Pinpoint the cell where the given text exists, returning its (x, y) midpoint coordinate. 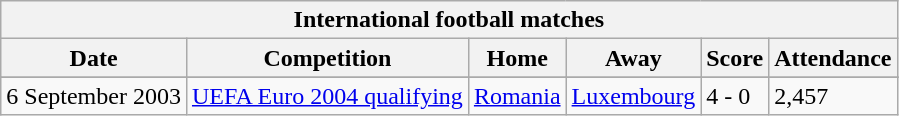
UEFA Euro 2004 qualifying (327, 96)
Score (735, 58)
International football matches (449, 20)
Attendance (833, 58)
4 - 0 (735, 96)
Luxembourg (634, 96)
6 September 2003 (94, 96)
Date (94, 58)
Romania (517, 96)
2,457 (833, 96)
Competition (327, 58)
Away (634, 58)
Home (517, 58)
